Detect which cell encompasses the target text, then output its (x, y) center coordinate. 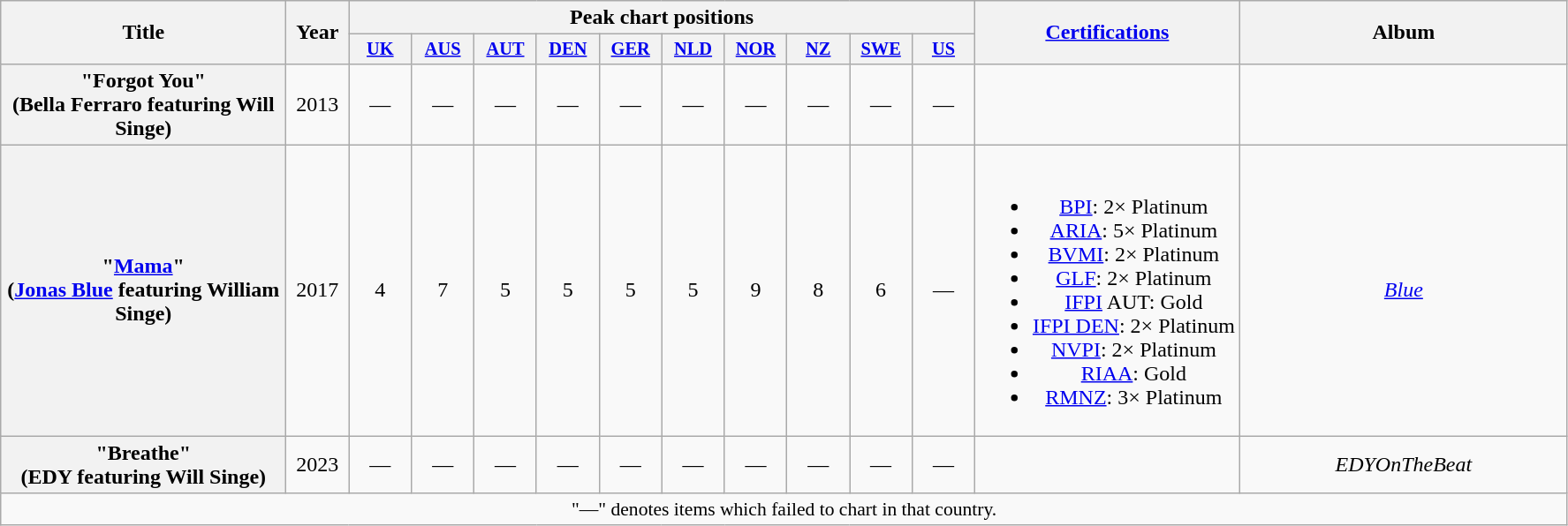
BPI: 2× PlatinumARIA: 5× PlatinumBVMI: 2× PlatinumGLF: 2× PlatinumIFPI AUT: GoldIFPI DEN: 2× PlatinumNVPI: 2× PlatinumRIAA: GoldRMNZ: 3× Platinum (1107, 291)
UK (380, 49)
Year (318, 33)
DEN (567, 49)
NOR (756, 49)
"—" denotes items which failed to chart in that country. (784, 509)
"Breathe"(EDY featuring Will Singe) (143, 464)
NZ (818, 49)
2017 (318, 291)
Peak chart positions (663, 18)
6 (882, 291)
GER (631, 49)
Album (1403, 33)
NLD (693, 49)
Blue (1403, 291)
Certifications (1107, 33)
2023 (318, 464)
8 (818, 291)
AUT (505, 49)
"Mama"(Jonas Blue featuring William Singe) (143, 291)
AUS (443, 49)
7 (443, 291)
9 (756, 291)
SWE (882, 49)
US (943, 49)
Title (143, 33)
2013 (318, 104)
EDYOnTheBeat (1403, 464)
4 (380, 291)
"Forgot You"(Bella Ferraro featuring Will Singe) (143, 104)
